Locate the cell with the specified text and output its [X, Y] center coordinate. 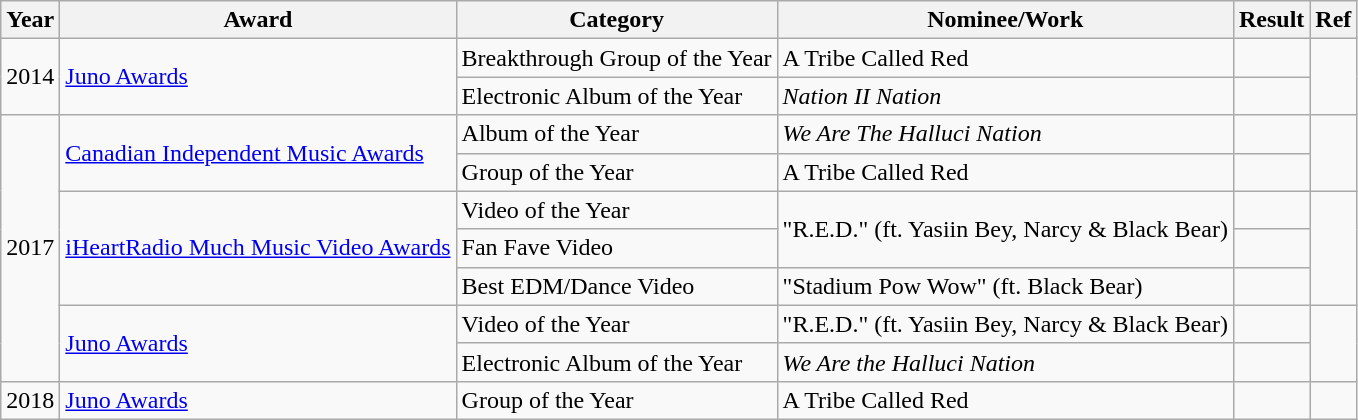
2018 [30, 400]
Breakthrough Group of the Year [616, 58]
Category [616, 20]
"Stadium Pow Wow" (ft. Black Bear) [1005, 286]
We Are the Halluci Nation [1005, 362]
Result [1271, 20]
We Are The Halluci Nation [1005, 134]
Award [258, 20]
Ref [1334, 20]
Album of the Year [616, 134]
Canadian Independent Music Awards [258, 153]
Year [30, 20]
iHeartRadio Much Music Video Awards [258, 248]
Nominee/Work [1005, 20]
2014 [30, 77]
Fan Fave Video [616, 248]
2017 [30, 248]
Best EDM/Dance Video [616, 286]
Nation II Nation [1005, 96]
